Scan for the cell matching the given text and deliver its [X, Y] coordinate at center. 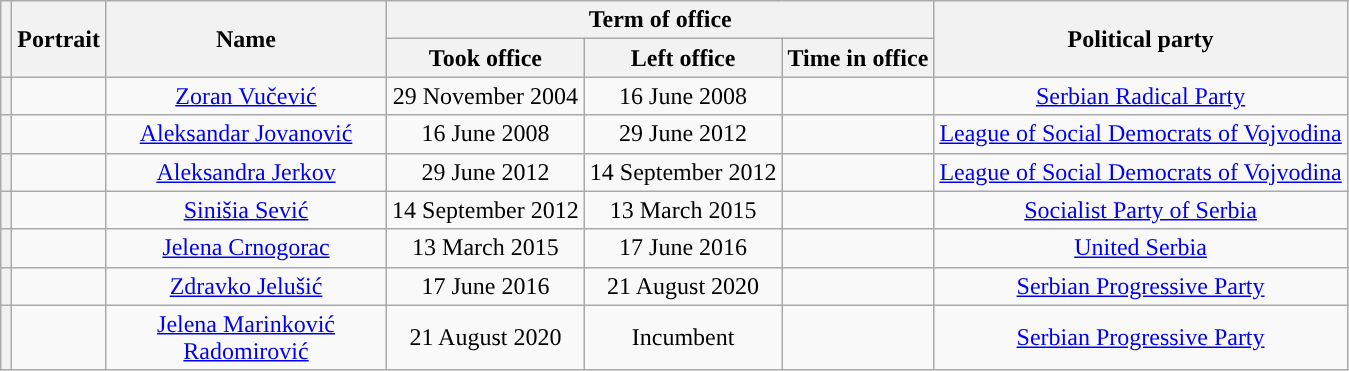
Jelena Marinković Radomirović [246, 338]
Name [246, 39]
Took office [486, 58]
United Serbia [1140, 248]
Zdravko Jelušić [246, 286]
Aleksandar Jovanović [246, 134]
Time in office [858, 58]
29 November 2004 [486, 96]
Serbian Radical Party [1140, 96]
Jelena Crnogorac [246, 248]
Portrait [59, 39]
Sinišia Sević [246, 210]
Aleksandra Jerkov [246, 172]
Socialist Party of Serbia [1140, 210]
Term of office [660, 20]
Zoran Vučević [246, 96]
Left office [683, 58]
Political party [1140, 39]
Incumbent [683, 338]
